Return (X, Y) of the center of cell containing provided text 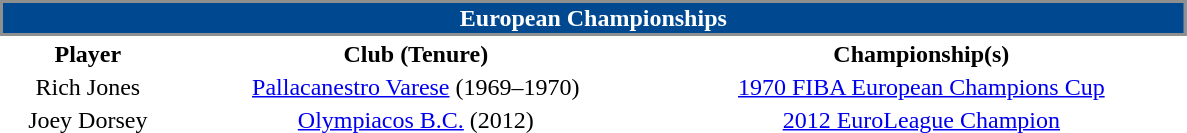
Rich Jones (88, 87)
Championship(s) (922, 54)
Pallacanestro Varese (1969–1970) (416, 87)
Player (88, 54)
1970 FIBA European Champions Cup (922, 87)
European Championships (594, 18)
Club (Tenure) (416, 54)
